Output the (x, y) coordinate of the center of the cell containing the given text.  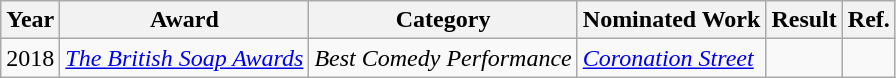
2018 (30, 58)
Ref. (868, 20)
Result (804, 20)
The British Soap Awards (184, 58)
Award (184, 20)
Category (443, 20)
Year (30, 20)
Best Comedy Performance (443, 58)
Nominated Work (672, 20)
Coronation Street (672, 58)
